Extract the [X, Y] coordinate from the center of the cell holding the provided text.  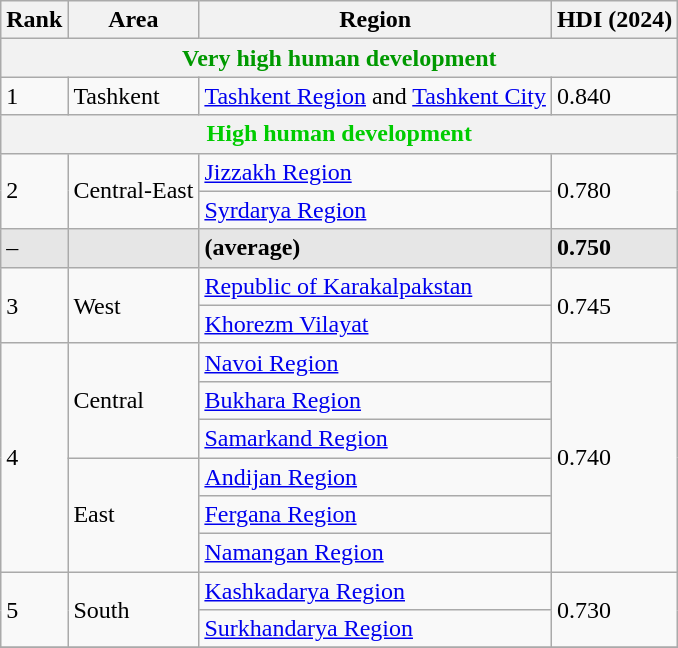
Surkhandarya Region [376, 629]
Central [134, 400]
Samarkand Region [376, 438]
– [34, 248]
0.780 [614, 191]
Tashkent [134, 96]
Namangan Region [376, 553]
Central-East [134, 191]
1 [34, 96]
Region [376, 20]
Fergana Region [376, 515]
0.840 [614, 96]
Bukhara Region [376, 400]
Syrdarya Region [376, 210]
Republic of Karakalpakstan [376, 286]
Navoi Region [376, 362]
0.740 [614, 457]
0.750 [614, 248]
3 [34, 305]
2 [34, 191]
0.745 [614, 305]
0.730 [614, 610]
Kashkadarya Region [376, 591]
Rank [34, 20]
West [134, 305]
5 [34, 610]
Very high human development [340, 58]
Khorezm Vilayat [376, 324]
HDI (2024) [614, 20]
Tashkent Region and Tashkent City [376, 96]
South [134, 610]
High human development [340, 134]
Andijan Region [376, 477]
East [134, 515]
Jizzakh Region [376, 172]
Area [134, 20]
4 [34, 457]
(average) [376, 248]
